Return [x, y] of the center of cell containing provided text 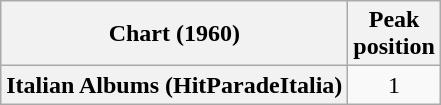
Peakposition [394, 34]
Italian Albums (HitParadeItalia) [174, 85]
Chart (1960) [174, 34]
1 [394, 85]
